Identify which cell holds the provided text, then report its [X, Y] central coordinate. 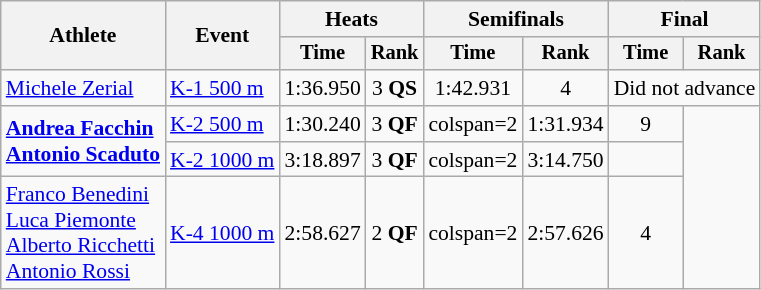
Final [685, 19]
1:31.934 [565, 124]
Event [222, 36]
3:18.897 [322, 160]
2:58.627 [322, 233]
K-2 1000 m [222, 160]
Semifinals [516, 19]
K-2 500 m [222, 124]
Athlete [83, 36]
2 QF [395, 233]
K-4 1000 m [222, 233]
Franco BenediniLuca PiemonteAlberto RicchettiAntonio Rossi [83, 233]
Andrea FacchinAntonio Scaduto [83, 142]
1:36.950 [322, 88]
3:14.750 [565, 160]
9 [646, 124]
2:57.626 [565, 233]
3 QS [395, 88]
1:42.931 [472, 88]
Did not advance [685, 88]
K-1 500 m [222, 88]
1:30.240 [322, 124]
Heats [351, 19]
Michele Zerial [83, 88]
